Capture the cell that displays the provided text and extract its [x, y] central coordinate. 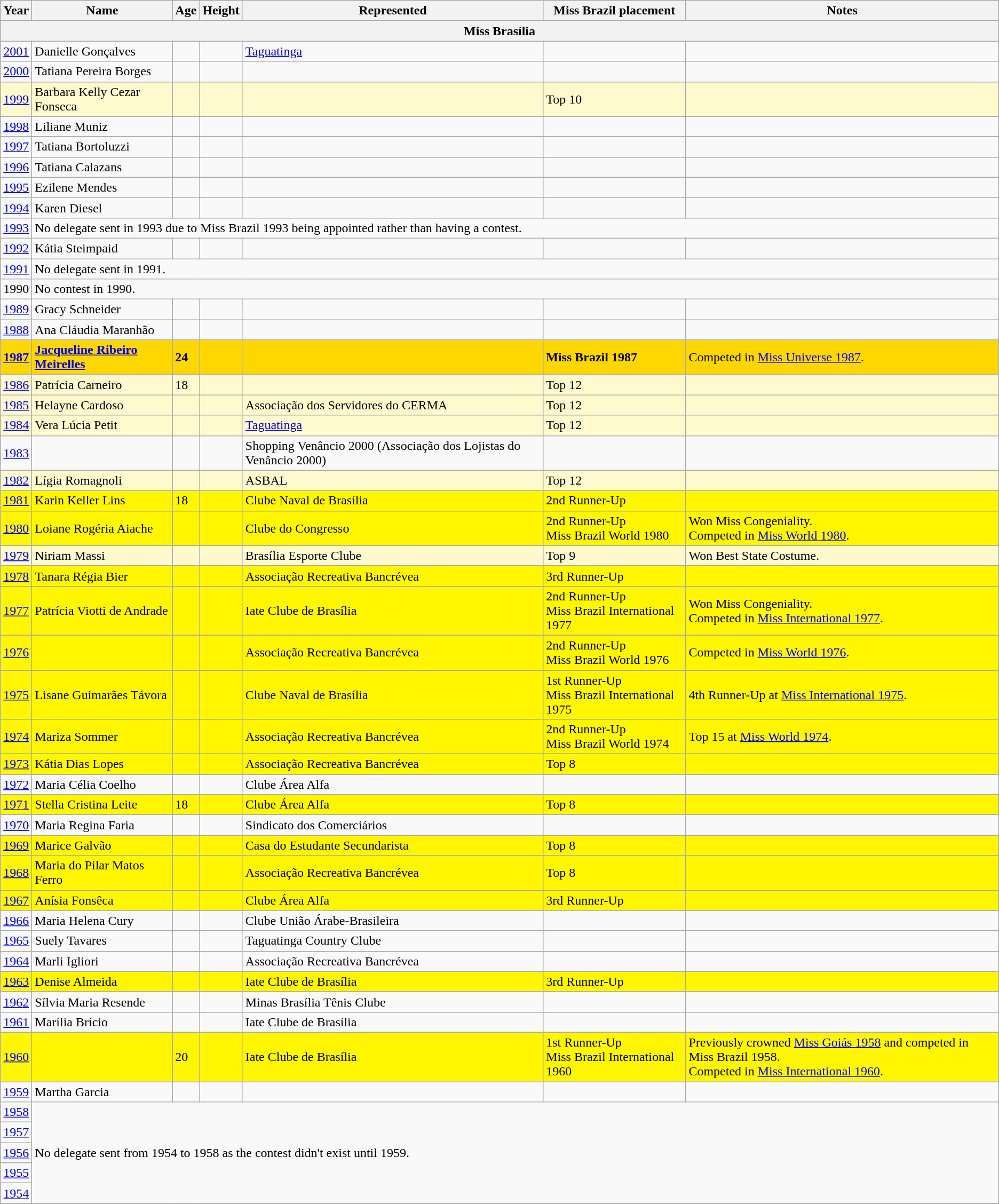
Patrícia Viotti de Andrade [102, 611]
1991 [16, 268]
1996 [16, 167]
2nd Runner-UpMiss Brazil World 1980 [615, 528]
1975 [16, 695]
1960 [16, 1057]
Marli Igliori [102, 961]
Year [16, 11]
Anísia Fonsêca [102, 900]
1973 [16, 764]
Gracy Schneider [102, 310]
ASBAL [393, 480]
1978 [16, 576]
Top 10 [615, 99]
1964 [16, 961]
Helayne Cardoso [102, 405]
Minas Brasília Tênis Clube [393, 1002]
1969 [16, 845]
1954 [16, 1193]
Marília Brício [102, 1022]
24 [186, 358]
1965 [16, 941]
Represented [393, 11]
1980 [16, 528]
2000 [16, 72]
1982 [16, 480]
1966 [16, 921]
1976 [16, 652]
Top 15 at Miss World 1974. [842, 736]
1958 [16, 1112]
1988 [16, 330]
1971 [16, 805]
2nd Runner-UpMiss Brazil World 1976 [615, 652]
Maria Regina Faria [102, 825]
1963 [16, 981]
1990 [16, 289]
1st Runner-UpMiss Brazil International 1960 [615, 1057]
Liliane Muniz [102, 126]
Kátia Dias Lopes [102, 764]
1987 [16, 358]
Suely Tavares [102, 941]
Karen Diesel [102, 208]
1983 [16, 453]
Competed in Miss World 1976. [842, 652]
Associação dos Servidores do CERMA [393, 405]
Age [186, 11]
Tatiana Pereira Borges [102, 72]
4th Runner-Up at Miss International 1975. [842, 695]
Ana Cláudia Maranhão [102, 330]
1957 [16, 1132]
1995 [16, 187]
Won Miss Congeniality.Competed in Miss International 1977. [842, 611]
1979 [16, 556]
Denise Almeida [102, 981]
Height [221, 11]
1984 [16, 425]
1955 [16, 1173]
Previously crowned Miss Goiás 1958 and competed in Miss Brazil 1958.Competed in Miss International 1960. [842, 1057]
Barbara Kelly Cezar Fonseca [102, 99]
1997 [16, 147]
Sindicato dos Comerciários [393, 825]
Brasília Esporte Clube [393, 556]
20 [186, 1057]
Notes [842, 11]
Shopping Venâncio 2000 (Associação dos Lojistas do Venâncio 2000) [393, 453]
Vera Lúcia Petit [102, 425]
No delegate sent in 1993 due to Miss Brazil 1993 being appointed rather than having a contest. [516, 228]
1994 [16, 208]
1st Runner-UpMiss Brazil International 1975 [615, 695]
1974 [16, 736]
Jacqueline Ribeiro Meirelles [102, 358]
Clube do Congresso [393, 528]
Mariza Sommer [102, 736]
2001 [16, 51]
1956 [16, 1153]
2nd Runner-UpMiss Brazil World 1974 [615, 736]
Sílvia Maria Resende [102, 1002]
Lisane Guimarães Távora [102, 695]
Martha Garcia [102, 1091]
Miss Brasília [499, 31]
1992 [16, 248]
Stella Cristina Leite [102, 805]
Marice Galvão [102, 845]
Casa do Estudante Secundarista [393, 845]
Clube União Árabe-Brasileira [393, 921]
Ezilene Mendes [102, 187]
1968 [16, 873]
Maria Célia Coelho [102, 785]
Name [102, 11]
1972 [16, 785]
1962 [16, 1002]
Karin Keller Lins [102, 501]
Loiane Rogéria Aiache [102, 528]
Miss Brazil 1987 [615, 358]
Taguatinga Country Clube [393, 941]
1998 [16, 126]
Competed in Miss Universe 1987. [842, 358]
Kátia Steimpaid [102, 248]
1959 [16, 1091]
Maria do Pilar Matos Ferro [102, 873]
1999 [16, 99]
1967 [16, 900]
1986 [16, 385]
Won Miss Congeniality.Competed in Miss World 1980. [842, 528]
Patrícia Carneiro [102, 385]
1985 [16, 405]
Maria Helena Cury [102, 921]
Lígia Romagnoli [102, 480]
Miss Brazil placement [615, 11]
2nd Runner-UpMiss Brazil International 1977 [615, 611]
1981 [16, 501]
Tanara Régia Bier [102, 576]
1970 [16, 825]
1989 [16, 310]
Danielle Gonçalves [102, 51]
2nd Runner-Up [615, 501]
Won Best State Costume. [842, 556]
Tatiana Calazans [102, 167]
No delegate sent in 1991. [516, 268]
Niriam Massi [102, 556]
1961 [16, 1022]
1993 [16, 228]
No contest in 1990. [516, 289]
1977 [16, 611]
No delegate sent from 1954 to 1958 as the contest didn't exist until 1959. [516, 1153]
Tatiana Bortoluzzi [102, 147]
Top 9 [615, 556]
